Capture the cell that displays the provided text and extract its [X, Y] central coordinate. 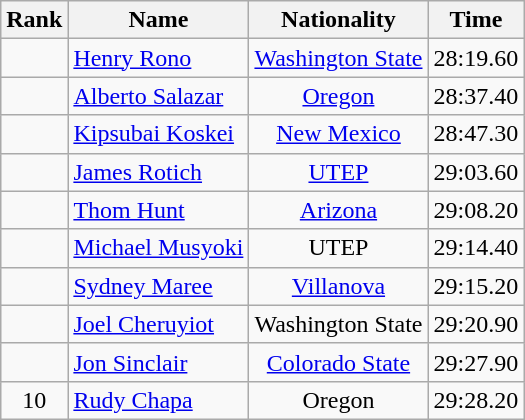
Joel Cheruyiot [158, 324]
28:47.30 [476, 134]
Thom Hunt [158, 210]
Name [158, 20]
Michael Musyoki [158, 248]
James Rotich [158, 172]
Colorado State [338, 362]
Nationality [338, 20]
Kipsubai Koskei [158, 134]
Time [476, 20]
29:28.20 [476, 400]
Rank [34, 20]
Villanova [338, 286]
28:19.60 [476, 58]
10 [34, 400]
Jon Sinclair [158, 362]
29:14.40 [476, 248]
Rudy Chapa [158, 400]
Henry Rono [158, 58]
29:27.90 [476, 362]
29:08.20 [476, 210]
28:37.40 [476, 96]
Sydney Maree [158, 286]
29:20.90 [476, 324]
New Mexico [338, 134]
Alberto Salazar [158, 96]
Arizona [338, 210]
29:03.60 [476, 172]
29:15.20 [476, 286]
